For the text-containing cell, return its midpoint in [X, Y] coordinate format. 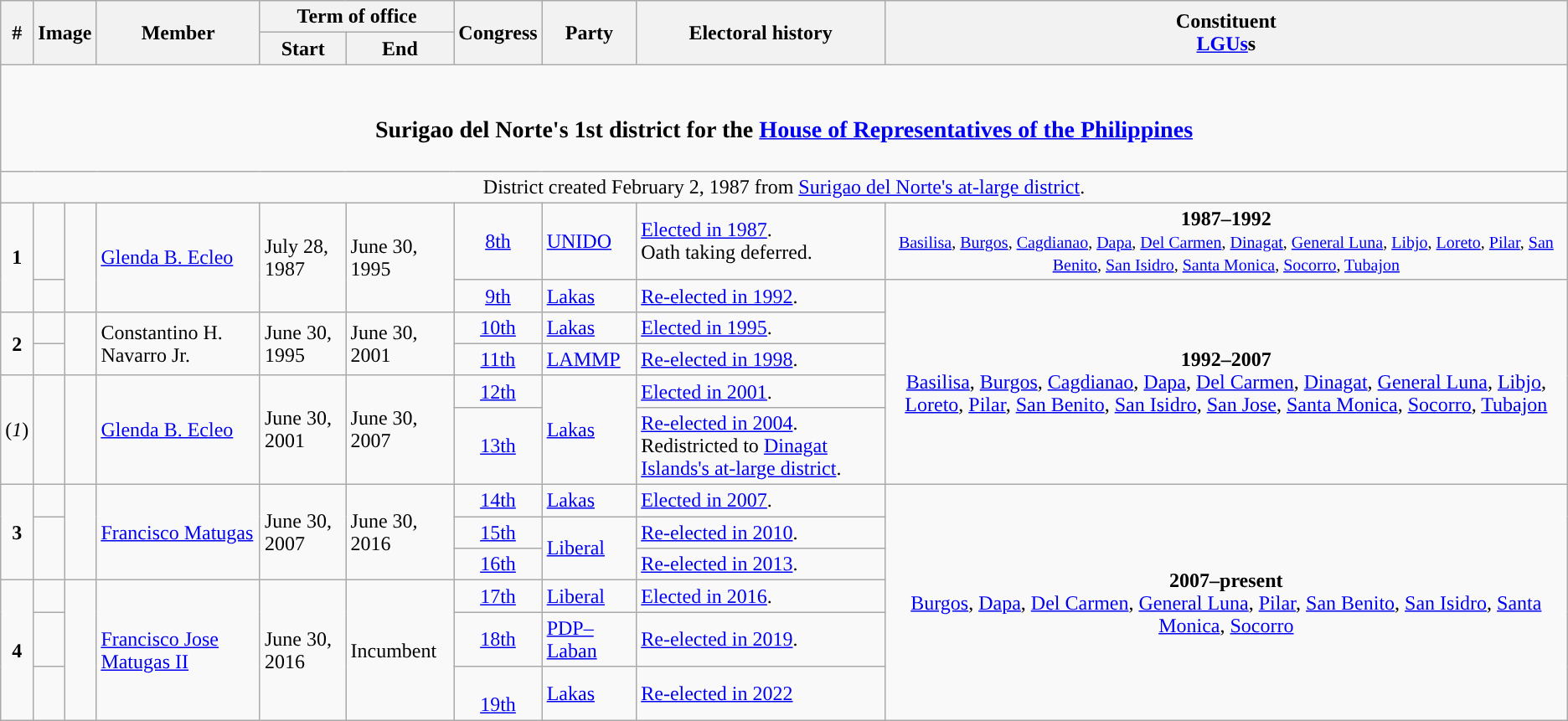
Re-elected in 1992. [761, 296]
15th [498, 533]
Re-elected in 2013. [761, 564]
Re-elected in 2019. [761, 640]
14th [498, 501]
PDP–Laban [590, 640]
Elected in 2007. [761, 501]
Constantino H. Navarro Jr. [178, 343]
Term of office [357, 17]
Image [65, 33]
Re-elected in 1998. [761, 359]
Elected in 1987.Oath taking deferred. [761, 241]
Congress [498, 33]
17th [498, 596]
Party [590, 33]
Elected in 1995. [761, 327]
18th [498, 640]
Francisco Matugas [178, 533]
Elected in 2016. [761, 596]
ConstituentLGUss [1226, 33]
Francisco Jose Matugas II [178, 651]
3 [17, 533]
16th [498, 564]
2007–presentBurgos, Dapa, Del Carmen, General Luna, Pilar, San Benito, San Isidro, Santa Monica, Socorro [1226, 603]
UNIDO [590, 241]
Re-elected in 2022 [761, 693]
10th [498, 327]
July 28, 1987 [303, 257]
Re-elected in 2010. [761, 533]
Re-elected in 2004.Redistricted to Dinagat Islands's at-large district. [761, 445]
12th [498, 391]
19th [498, 693]
9th [498, 296]
8th [498, 241]
# [17, 33]
Elected in 2001. [761, 391]
(1) [17, 430]
District created February 2, 1987 from Surigao del Norte's at-large district. [784, 187]
Incumbent [400, 651]
13th [498, 445]
Member [178, 33]
1 [17, 257]
4 [17, 651]
End [400, 49]
Electoral history [761, 33]
LAMMP [590, 359]
11th [498, 359]
2 [17, 343]
Surigao del Norte's 1st district for the House of Representatives of the Philippines [784, 117]
Start [303, 49]
